Extract the (X, Y) coordinate from the center of the cell holding the provided text.  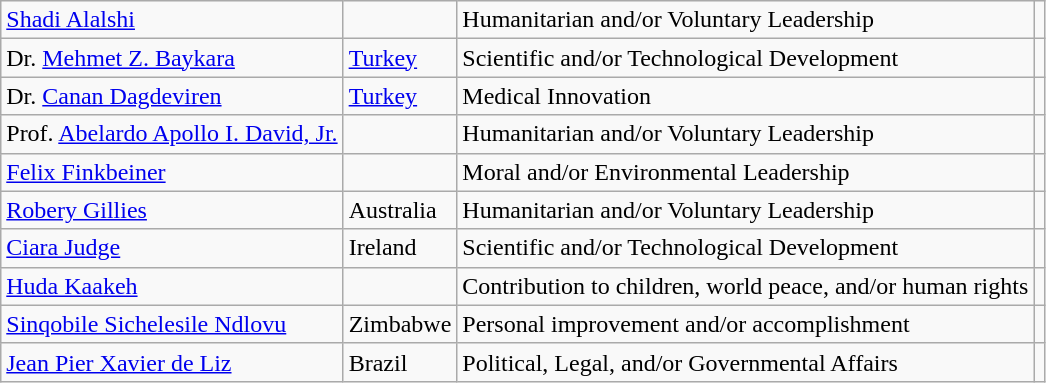
Dr. Canan Dagdeviren (172, 96)
Contribution to children, world peace, and/or human rights (746, 286)
Political, Legal, and/or Governmental Affairs (746, 362)
Prof. Abelardo Apollo I. David, Jr. (172, 134)
Brazil (400, 362)
Moral and/or Environmental Leadership (746, 172)
Robery Gillies (172, 210)
Shadi Alalshi (172, 20)
Ciara Judge (172, 248)
Dr. Mehmet Z. Baykara (172, 58)
Felix Finkbeiner (172, 172)
Personal improvement and/or accomplishment (746, 324)
Australia (400, 210)
Sinqobile Sichelesile Ndlovu (172, 324)
Medical Innovation (746, 96)
Zimbabwe (400, 324)
Huda Kaakeh (172, 286)
Jean Pier Xavier de Liz (172, 362)
Ireland (400, 248)
